Locate the cell with the specified text and output its (x, y) center coordinate. 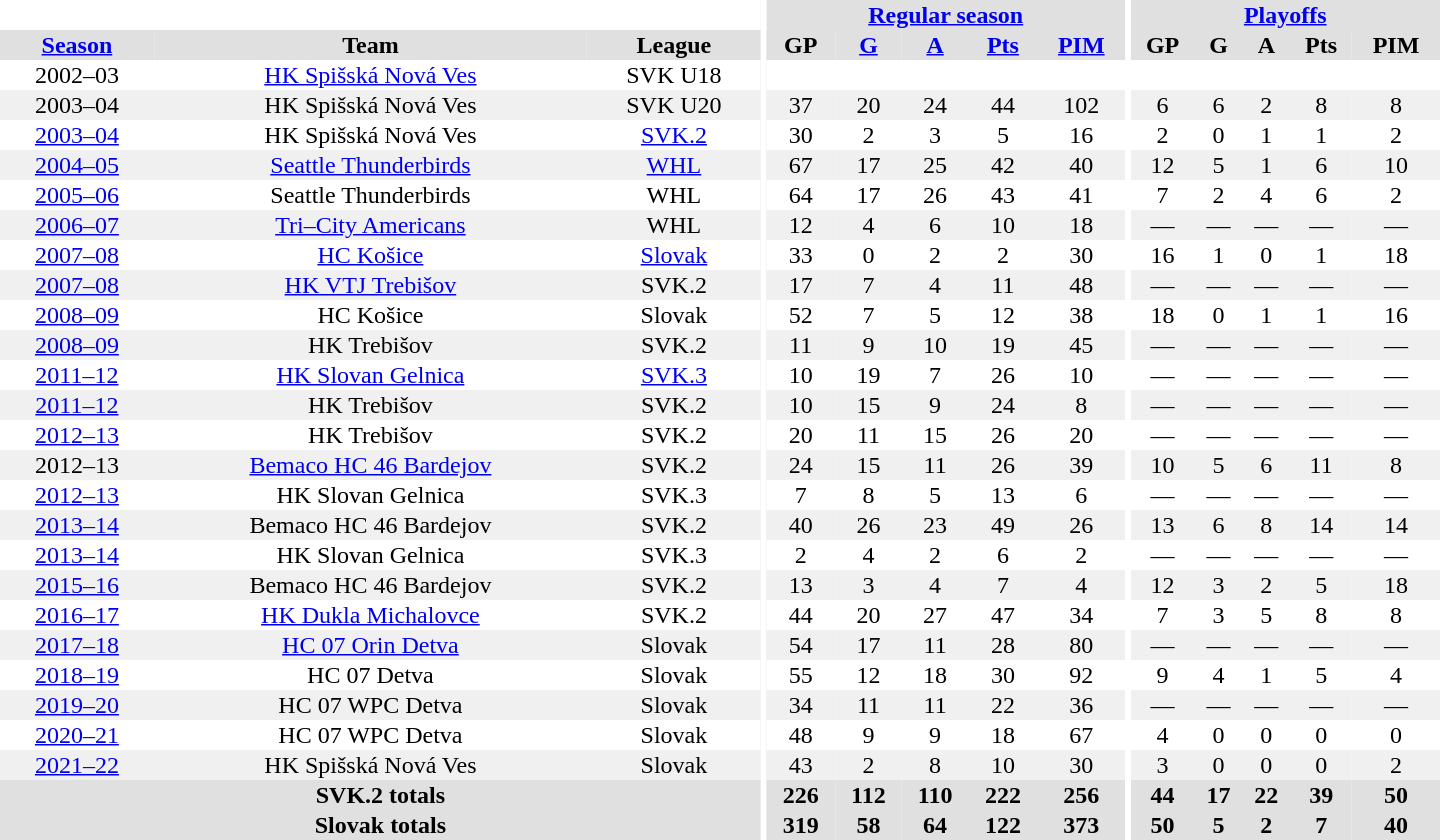
47 (1002, 615)
2015–16 (77, 585)
25 (936, 165)
80 (1081, 645)
256 (1081, 795)
226 (800, 795)
92 (1081, 675)
54 (800, 645)
Season (77, 45)
HC 07 Detva (370, 675)
HC 07 Orin Detva (370, 645)
2004–05 (77, 165)
38 (1081, 315)
27 (936, 615)
102 (1081, 105)
Team (370, 45)
2017–18 (77, 645)
SVK U18 (674, 75)
373 (1081, 825)
Slovak totals (380, 825)
55 (800, 675)
Regular season (946, 15)
33 (800, 255)
2018–19 (77, 675)
2005–06 (77, 195)
HK VTJ Trebišov (370, 285)
2020–21 (77, 735)
28 (1002, 645)
SVK.2 totals (380, 795)
2019–20 (77, 705)
58 (868, 825)
42 (1002, 165)
SVK U20 (674, 105)
HK Dukla Michalovce (370, 615)
2002–03 (77, 75)
2021–22 (77, 765)
Playoffs (1285, 15)
49 (1002, 525)
45 (1081, 345)
112 (868, 795)
52 (800, 315)
122 (1002, 825)
37 (800, 105)
222 (1002, 795)
36 (1081, 705)
Tri–City Americans (370, 225)
110 (936, 795)
2006–07 (77, 225)
2016–17 (77, 615)
41 (1081, 195)
League (674, 45)
319 (800, 825)
23 (936, 525)
